Find where the given text appears and provide that cell's center as (x, y) coordinate. 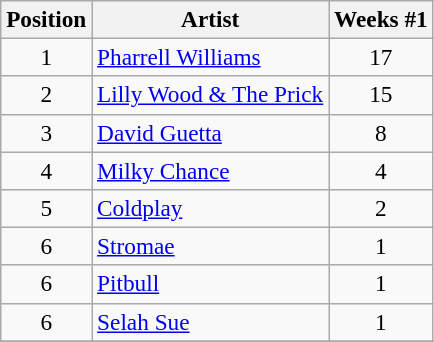
Pitbull (210, 284)
Lilly Wood & The Prick (210, 95)
3 (46, 133)
5 (46, 208)
17 (382, 57)
Artist (210, 19)
15 (382, 95)
Weeks #1 (382, 19)
Milky Chance (210, 170)
David Guetta (210, 133)
Selah Sue (210, 322)
Coldplay (210, 208)
Pharrell Williams (210, 57)
Stromae (210, 246)
8 (382, 133)
Position (46, 19)
